Detect which cell encompasses the target text, then output its [X, Y] center coordinate. 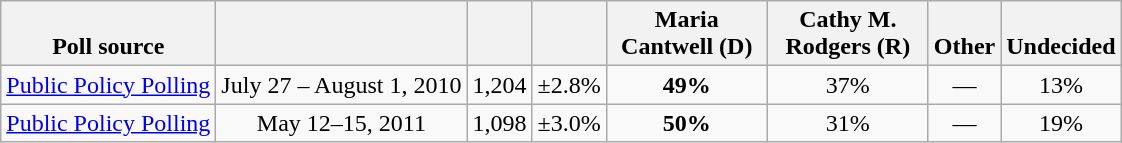
May 12–15, 2011 [342, 123]
Other [964, 34]
19% [1061, 123]
±3.0% [569, 123]
1,098 [500, 123]
31% [848, 123]
Poll source [108, 34]
13% [1061, 85]
MariaCantwell (D) [686, 34]
Undecided [1061, 34]
Cathy M.Rodgers (R) [848, 34]
1,204 [500, 85]
July 27 – August 1, 2010 [342, 85]
50% [686, 123]
±2.8% [569, 85]
37% [848, 85]
49% [686, 85]
